Identify which cell holds the provided text, then report its (X, Y) central coordinate. 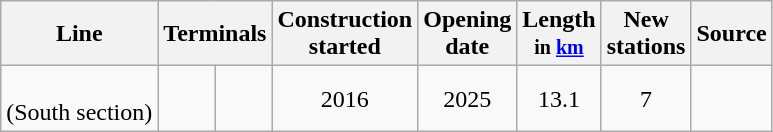
Line (80, 34)
Newstations (646, 34)
13.1 (559, 98)
Terminals (215, 34)
7 (646, 98)
Source (732, 34)
2025 (468, 98)
Constructionstarted (345, 34)
Lengthin km (559, 34)
(South section) (80, 98)
Openingdate (468, 34)
2016 (345, 98)
